For the text-containing cell, return its midpoint in [x, y] coordinate format. 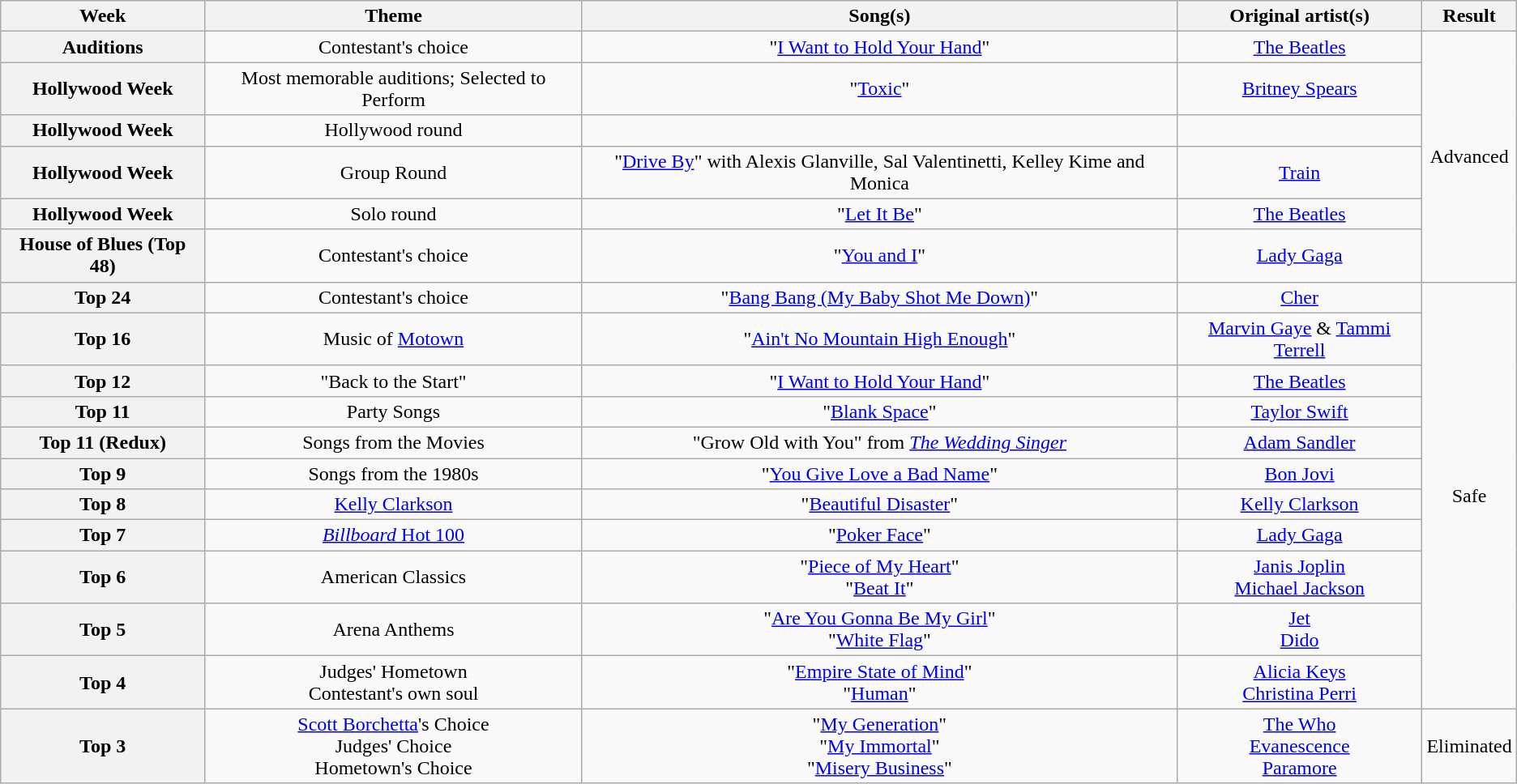
Top 8 [103, 505]
Marvin Gaye & Tammi Terrell [1299, 339]
Top 4 [103, 682]
Safe [1469, 496]
Auditions [103, 47]
"Drive By" with Alexis Glanville, Sal Valentinetti, Kelley Kime and Monica [879, 172]
Top 12 [103, 381]
Original artist(s) [1299, 16]
Top 5 [103, 630]
"You Give Love a Bad Name" [879, 474]
Party Songs [394, 411]
Adam Sandler [1299, 442]
Hollywood round [394, 130]
Taylor Swift [1299, 411]
The WhoEvanescenceParamore [1299, 746]
Eliminated [1469, 746]
"Are You Gonna Be My Girl""White Flag" [879, 630]
"You and I" [879, 256]
Theme [394, 16]
Songs from the Movies [394, 442]
Solo round [394, 214]
Alicia KeysChristina Perri [1299, 682]
Arena Anthems [394, 630]
"Ain't No Mountain High Enough" [879, 339]
Week [103, 16]
Top 11 (Redux) [103, 442]
"Toxic" [879, 89]
Top 7 [103, 535]
Top 24 [103, 297]
Song(s) [879, 16]
Most memorable auditions; Selected to Perform [394, 89]
Billboard Hot 100 [394, 535]
"Beautiful Disaster" [879, 505]
Top 6 [103, 577]
Cher [1299, 297]
Britney Spears [1299, 89]
Music of Motown [394, 339]
Advanced [1469, 157]
Group Round [394, 172]
JetDido [1299, 630]
"Back to the Start" [394, 381]
Bon Jovi [1299, 474]
"Piece of My Heart""Beat It" [879, 577]
"Empire State of Mind""Human" [879, 682]
"Let It Be" [879, 214]
House of Blues (Top 48) [103, 256]
Janis JoplinMichael Jackson [1299, 577]
"Grow Old with You" from The Wedding Singer [879, 442]
Songs from the 1980s [394, 474]
Train [1299, 172]
Top 3 [103, 746]
Scott Borchetta's ChoiceJudges' ChoiceHometown's Choice [394, 746]
Top 11 [103, 411]
Judges' HometownContestant's own soul [394, 682]
Top 9 [103, 474]
"My Generation""My Immortal""Misery Business" [879, 746]
"Bang Bang (My Baby Shot Me Down)" [879, 297]
"Blank Space" [879, 411]
American Classics [394, 577]
"Poker Face" [879, 535]
Top 16 [103, 339]
Result [1469, 16]
